Return the (X, Y) coordinate for the center point of the cell that contains the specified text.  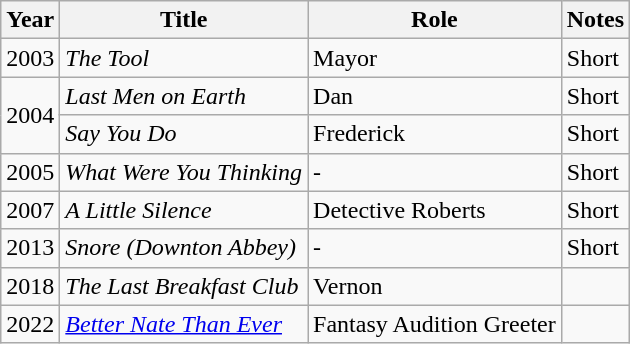
Year (30, 20)
Fantasy Audition Greeter (435, 324)
2003 (30, 58)
The Last Breakfast Club (184, 286)
The Tool (184, 58)
Vernon (435, 286)
2018 (30, 286)
2005 (30, 172)
2022 (30, 324)
Dan (435, 96)
2013 (30, 248)
Mayor (435, 58)
2004 (30, 115)
Better Nate Than Ever (184, 324)
Frederick (435, 134)
Notes (595, 20)
Say You Do (184, 134)
Snore (Downton Abbey) (184, 248)
Detective Roberts (435, 210)
Last Men on Earth (184, 96)
A Little Silence (184, 210)
Role (435, 20)
2007 (30, 210)
What Were You Thinking (184, 172)
Title (184, 20)
